Detect which cell encompasses the target text, then output its (x, y) center coordinate. 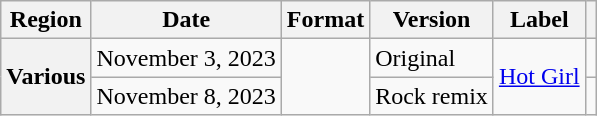
Label (539, 20)
Original (432, 58)
Hot Girl (539, 77)
Version (432, 20)
Region (46, 20)
Date (186, 20)
Format (325, 20)
November 8, 2023 (186, 96)
Various (46, 77)
Rock remix (432, 96)
November 3, 2023 (186, 58)
